Find where the given text appears and provide that cell's center as (x, y) coordinate. 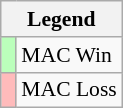
MAC Loss (68, 90)
MAC Win (68, 55)
Legend (62, 19)
